Pinpoint the cell where the given text exists, returning its [X, Y] midpoint coordinate. 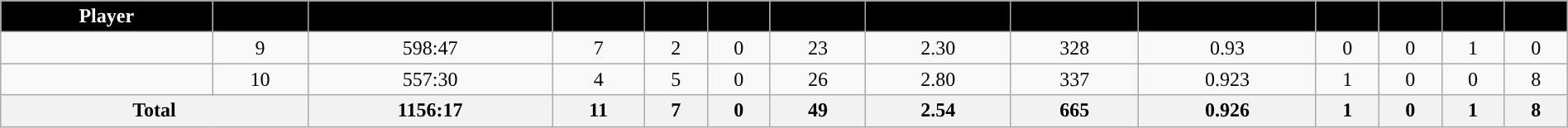
4 [599, 79]
557:30 [430, 79]
1156:17 [430, 111]
2.80 [938, 79]
Player [107, 17]
328 [1075, 48]
23 [818, 48]
11 [599, 111]
2.54 [938, 111]
337 [1075, 79]
598:47 [430, 48]
49 [818, 111]
Total [155, 111]
9 [261, 48]
2 [676, 48]
10 [261, 79]
26 [818, 79]
5 [676, 79]
0.93 [1227, 48]
0.926 [1227, 111]
0.923 [1227, 79]
665 [1075, 111]
2.30 [938, 48]
